Detect which cell encompasses the target text, then output its [X, Y] center coordinate. 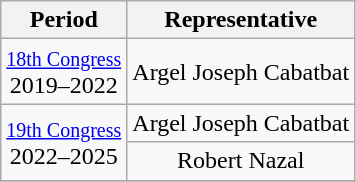
18th Congress2019–2022 [64, 72]
Period [64, 20]
Representative [241, 20]
Robert Nazal [241, 161]
19th Congress2022–2025 [64, 142]
